Identify which cell holds the provided text, then report its [x, y] central coordinate. 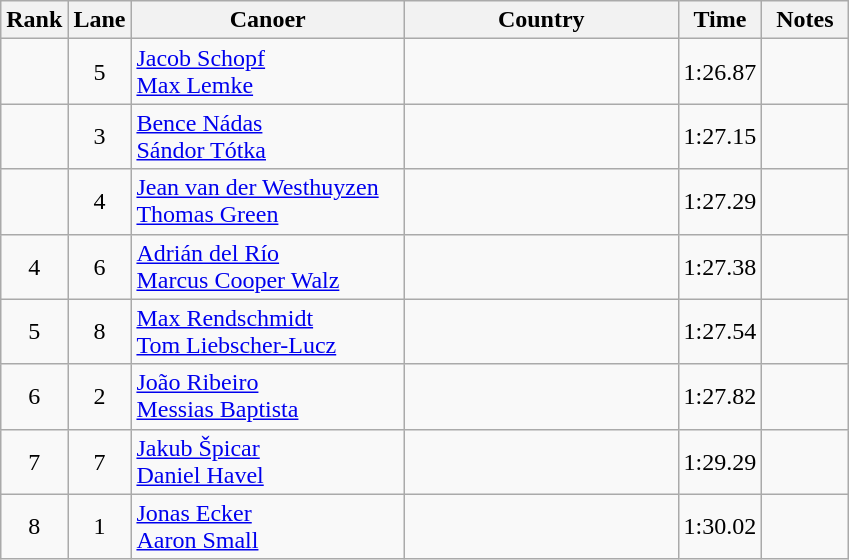
1:27.15 [720, 136]
Country [541, 20]
Notes [805, 20]
Jakub ŠpicarDaniel Havel [268, 462]
1:29.29 [720, 462]
3 [100, 136]
1:27.38 [720, 266]
Canoer [268, 20]
1:30.02 [720, 526]
Lane [100, 20]
1:27.82 [720, 396]
Adrián del RíoMarcus Cooper Walz [268, 266]
1:27.54 [720, 332]
Max RendschmidtTom Liebscher-Lucz [268, 332]
1:26.87 [720, 72]
1 [100, 526]
Jacob SchopfMax Lemke [268, 72]
2 [100, 396]
Time [720, 20]
Jonas EckerAaron Small [268, 526]
João RibeiroMessias Baptista [268, 396]
Rank [34, 20]
Bence NádasSándor Tótka [268, 136]
1:27.29 [720, 202]
Jean van der WesthuyzenThomas Green [268, 202]
